For the text-containing cell, return its midpoint in [X, Y] coordinate format. 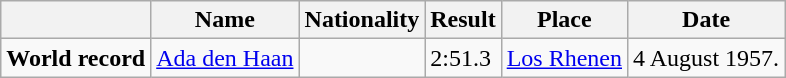
Ada den Haan [225, 58]
Result [463, 20]
Los Rhenen [564, 58]
Name [225, 20]
4 August 1957. [706, 58]
Place [564, 20]
Date [706, 20]
World record [76, 58]
Nationality [362, 20]
2:51.3 [463, 58]
